Detect which cell encompasses the target text, then output its [X, Y] center coordinate. 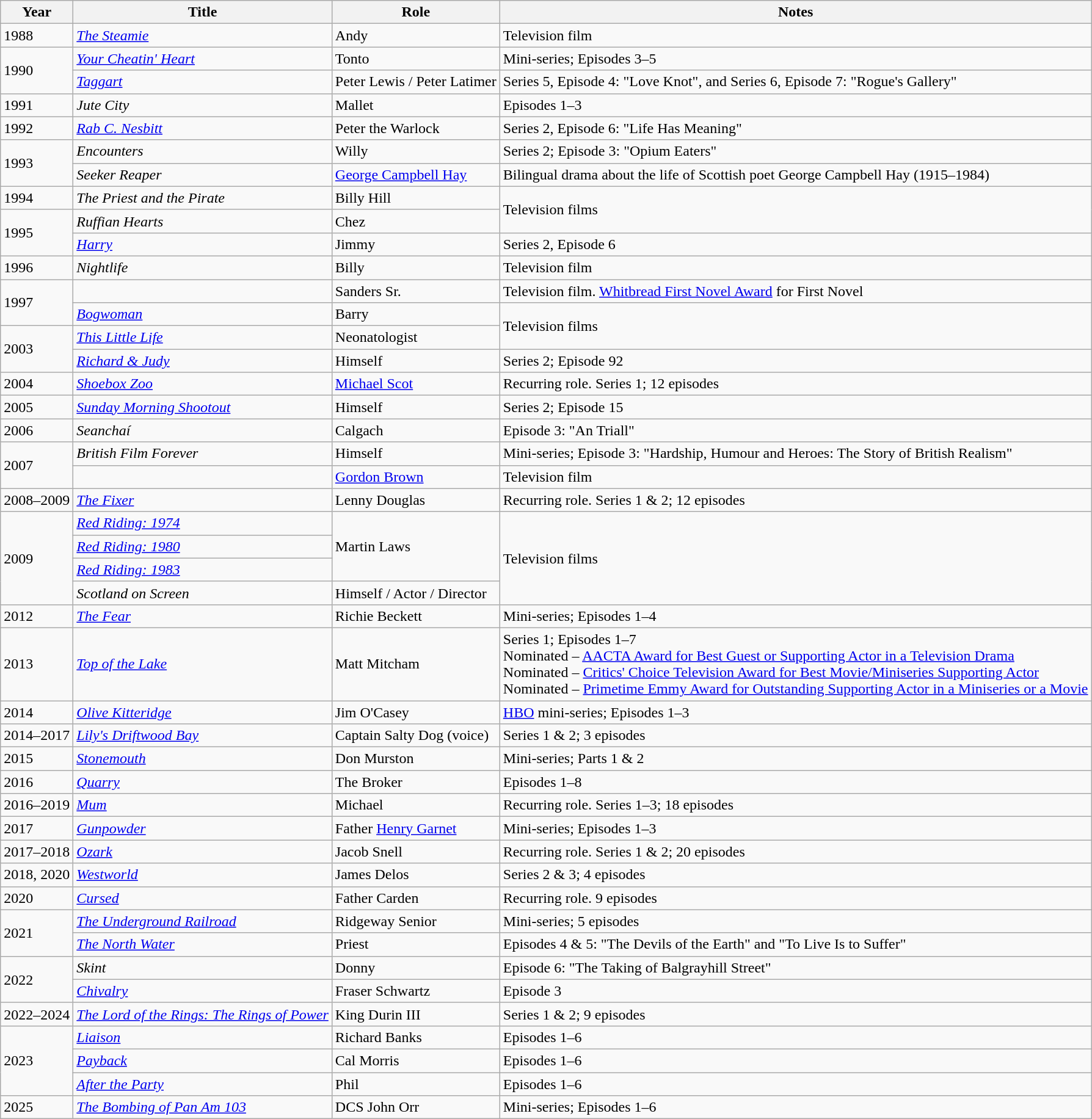
Gunpowder [203, 828]
Jim O'Casey [415, 712]
Billy Hill [415, 198]
2005 [37, 407]
Peter the Warlock [415, 128]
Episode 3 [795, 991]
Calgach [415, 430]
2016–2019 [37, 805]
Scotland on Screen [203, 593]
Episode 3: "An Triall" [795, 430]
Skint [203, 968]
Himself / Actor / Director [415, 593]
Series 5, Episode 4: "Love Knot", and Series 6, Episode 7: "Rogue's Gallery" [795, 82]
Mini-series; Episodes 1–3 [795, 828]
2018, 2020 [37, 875]
Year [37, 12]
Lily's Driftwood Bay [203, 736]
1992 [37, 128]
Payback [203, 1060]
Lenny Douglas [415, 500]
Andy [415, 35]
2022–2024 [37, 1014]
Mini-series; 5 episodes [795, 921]
Series 1 & 2; 9 episodes [795, 1014]
2014–2017 [37, 736]
Mallet [415, 105]
Phil [415, 1084]
Series 2; Episode 3: "Opium Eaters" [795, 151]
Episodes 1–8 [795, 782]
2013 [37, 664]
Shoebox Zoo [203, 384]
Neonatologist [415, 338]
Cursed [203, 898]
2021 [37, 933]
Taggart [203, 82]
Jute City [203, 105]
Nightlife [203, 267]
Cal Morris [415, 1060]
HBO mini-series; Episodes 1–3 [795, 712]
2014 [37, 712]
King Durin III [415, 1014]
Mini-series; Episodes 3–5 [795, 59]
Mini-series; Parts 1 & 2 [795, 759]
Billy [415, 267]
Your Cheatin' Heart [203, 59]
Series 2, Episode 6: "Life Has Meaning" [795, 128]
Seanchaí [203, 430]
Richie Beckett [415, 616]
Mum [203, 805]
2006 [37, 430]
Father Henry Garnet [415, 828]
The Bombing of Pan Am 103 [203, 1107]
Red Riding: 1983 [203, 570]
Captain Salty Dog (voice) [415, 736]
1996 [37, 267]
Red Riding: 1974 [203, 523]
2025 [37, 1107]
George Campbell Hay [415, 175]
2020 [37, 898]
Recurring role. Series 1 & 2; 12 episodes [795, 500]
Fraser Schwartz [415, 991]
Father Carden [415, 898]
Sunday Morning Shootout [203, 407]
Notes [795, 12]
Priest [415, 944]
Barry [415, 314]
Series 2, Episode 6 [795, 244]
1988 [37, 35]
Ozark [203, 852]
DCS John Orr [415, 1107]
Bogwoman [203, 314]
Michael [415, 805]
Television film. Whitbread First Novel Award for First Novel [795, 291]
2003 [37, 349]
1993 [37, 163]
2012 [37, 616]
Mini-series; Episode 3: "Hardship, Humour and Heroes: The Story of British Realism" [795, 454]
The Fixer [203, 500]
Peter Lewis / Peter Latimer [415, 82]
1997 [37, 303]
Chivalry [203, 991]
Westworld [203, 875]
Recurring role. 9 episodes [795, 898]
Michael Scot [415, 384]
The Lord of the Rings: The Rings of Power [203, 1014]
Richard & Judy [203, 361]
Mini-series; Episodes 1–6 [795, 1107]
1995 [37, 233]
Jacob Snell [415, 852]
Sanders Sr. [415, 291]
Olive Kitteridge [203, 712]
Chez [415, 221]
Martin Laws [415, 546]
2017–2018 [37, 852]
2007 [37, 465]
Episode 6: "The Taking of Balgrayhill Street" [795, 968]
James Delos [415, 875]
Willy [415, 151]
Top of the Lake [203, 664]
Mini-series; Episodes 1–4 [795, 616]
Quarry [203, 782]
2009 [37, 558]
2004 [37, 384]
Matt Mitcham [415, 664]
Recurring role. Series 1 & 2; 20 episodes [795, 852]
The Broker [415, 782]
2015 [37, 759]
The North Water [203, 944]
2016 [37, 782]
British Film Forever [203, 454]
1991 [37, 105]
2023 [37, 1060]
Series 2; Episode 92 [795, 361]
Title [203, 12]
Encounters [203, 151]
2008–2009 [37, 500]
The Underground Railroad [203, 921]
Gordon Brown [415, 477]
Episodes 4 & 5: "The Devils of the Earth" and "To Live Is to Suffer" [795, 944]
Recurring role. Series 1; 12 episodes [795, 384]
Episodes 1–3 [795, 105]
After the Party [203, 1084]
Red Riding: 1980 [203, 546]
1994 [37, 198]
The Steamie [203, 35]
2022 [37, 979]
Role [415, 12]
Tonto [415, 59]
Bilingual drama about the life of Scottish poet George Campbell Hay (1915–1984) [795, 175]
Ridgeway Senior [415, 921]
Series 2 & 3; 4 episodes [795, 875]
1990 [37, 70]
Don Murston [415, 759]
Ruffian Hearts [203, 221]
Jimmy [415, 244]
Stonemouth [203, 759]
Harry [203, 244]
The Fear [203, 616]
The Priest and the Pirate [203, 198]
Series 1 & 2; 3 episodes [795, 736]
Liaison [203, 1037]
Series 2; Episode 15 [795, 407]
Richard Banks [415, 1037]
Rab C. Nesbitt [203, 128]
Donny [415, 968]
2017 [37, 828]
Seeker Reaper [203, 175]
Recurring role. Series 1–3; 18 episodes [795, 805]
This Little Life [203, 338]
